For the text-containing cell, return its midpoint in [X, Y] coordinate format. 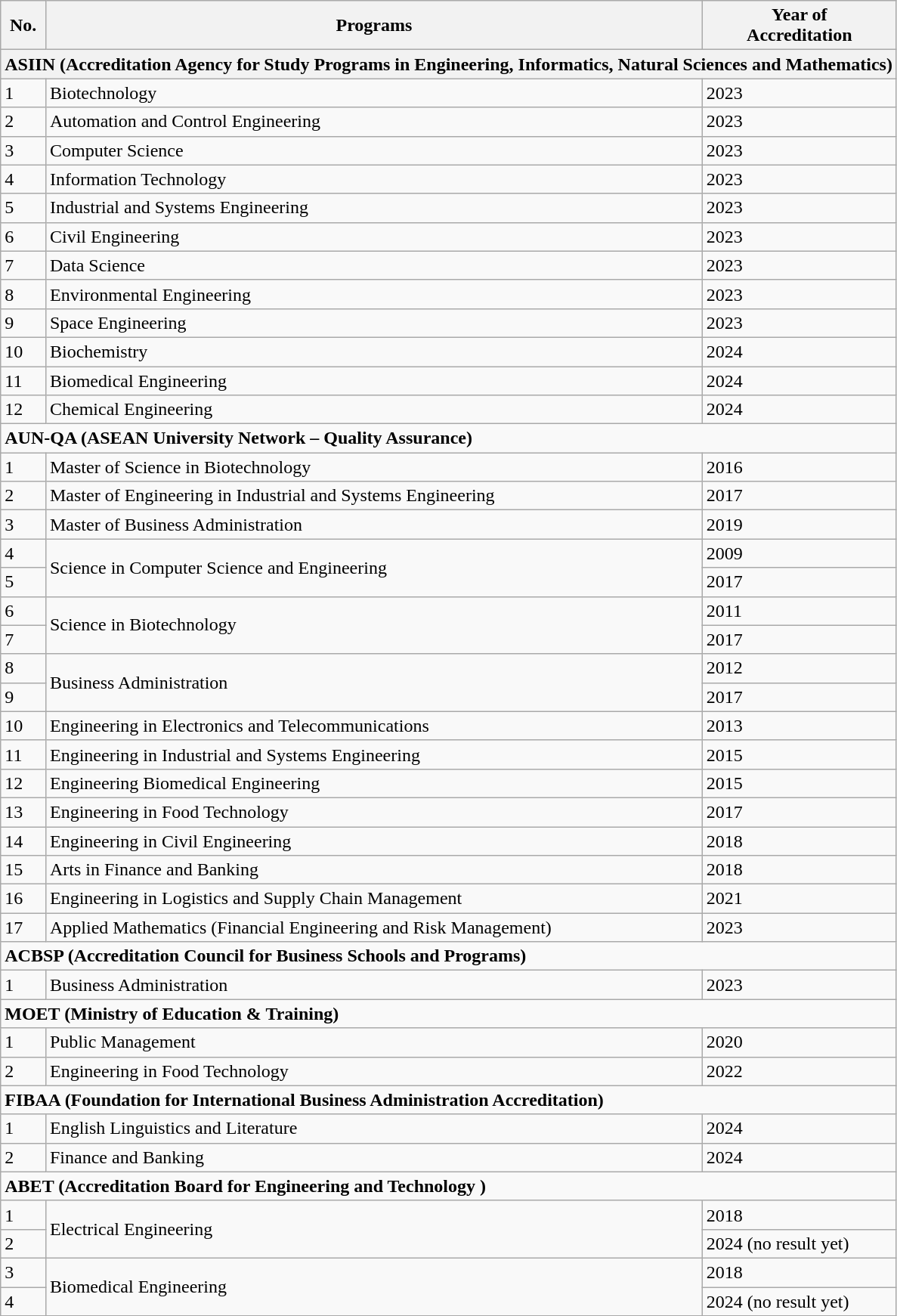
Civil Engineering [373, 237]
17 [23, 927]
FIBAA (Foundation for International Business Administration Accreditation) [449, 1100]
Data Science [373, 265]
2021 [800, 899]
Automation and Control Engineering [373, 122]
2020 [800, 1042]
13 [23, 812]
14 [23, 841]
Chemical Engineering [373, 410]
Engineering in Electronics and Telecommunications [373, 726]
2012 [800, 668]
Engineering in Civil Engineering [373, 841]
ASIIN (Accreditation Agency for Study Programs in Engineering, Informatics, Natural Sciences and Mathematics) [449, 64]
Science in Computer Science and Engineering [373, 568]
2016 [800, 467]
15 [23, 870]
Master of Engineering in Industrial and Systems Engineering [373, 496]
2011 [800, 611]
Arts in Finance and Banking [373, 870]
Biotechnology [373, 93]
Industrial and Systems Engineering [373, 208]
Environmental Engineering [373, 294]
Applied Mathematics (Financial Engineering and Risk Management) [373, 927]
Public Management [373, 1042]
2009 [800, 553]
Year ofAccreditation [800, 26]
AUN-QA (ASEAN University Network – Quality Assurance) [449, 438]
Electrical Engineering [373, 1229]
ABET (Accreditation Board for Engineering and Technology ) [449, 1186]
2019 [800, 525]
ACBSP (Accreditation Council for Business Schools and Programs) [449, 956]
Engineering in Industrial and Systems Engineering [373, 754]
Information Technology [373, 179]
Science in Biotechnology [373, 625]
Finance and Banking [373, 1157]
16 [23, 899]
2022 [800, 1071]
2013 [800, 726]
Master of Science in Biotechnology [373, 467]
Programs [373, 26]
Biochemistry [373, 351]
Computer Science [373, 150]
English Linguistics and Literature [373, 1129]
Engineering Biomedical Engineering [373, 783]
Engineering in Logistics and Supply Chain Management [373, 899]
MOET (Ministry of Education & Training) [449, 1014]
Space Engineering [373, 323]
No. [23, 26]
Master of Business Administration [373, 525]
